Identify which cell holds the provided text, then report its [x, y] central coordinate. 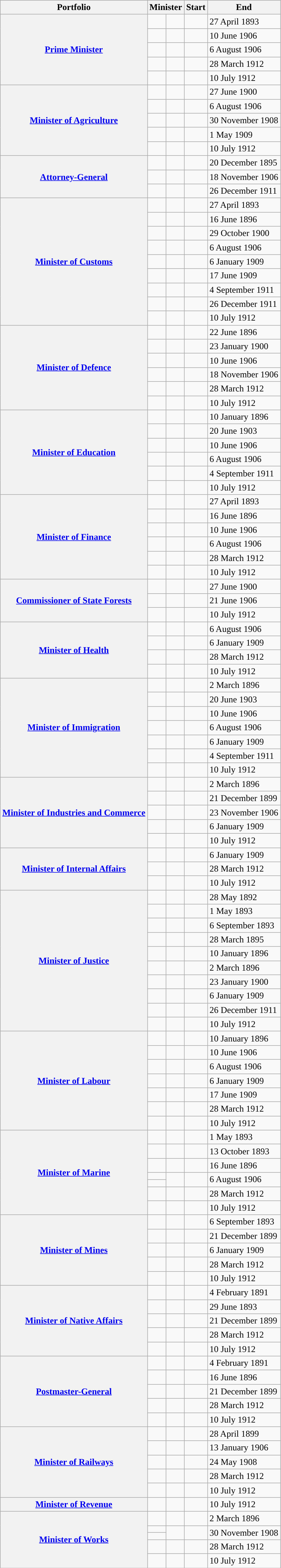
Minister of Industries and Commerce [74, 812]
Minister of Railways [74, 1462]
Minister of Mines [74, 1250]
28 May 1892 [244, 897]
20 December 1895 [244, 163]
29 June 1893 [244, 1306]
Minister of Labour [74, 1080]
28 March 1895 [244, 939]
29 October 1900 [244, 233]
Minister of Agriculture [74, 120]
Minister of Defence [74, 367]
22 June 1896 [244, 332]
23 November 1906 [244, 812]
Minister of Works [74, 1539]
24 May 1908 [244, 1462]
1 May 1909 [244, 134]
Minister of Internal Affairs [74, 869]
Postmaster-General [74, 1391]
Minister of Education [74, 452]
Attorney-General [74, 177]
End [244, 7]
Minister of Finance [74, 537]
Minister of Revenue [74, 1504]
Minister of Marine [74, 1172]
13 January 1906 [244, 1448]
Minister of Health [74, 650]
Prime Minister [74, 50]
28 April 1899 [244, 1434]
Minister of Native Affairs [74, 1321]
Start [196, 7]
Minister of Customs [74, 262]
Portfolio [74, 7]
Commissioner of State Forests [74, 600]
Minister of Immigration [74, 728]
Minister of Justice [74, 961]
Minister [166, 7]
21 June 1906 [244, 600]
13 October 1893 [244, 1151]
